Output the [x, y] coordinate of the center of the cell containing the given text.  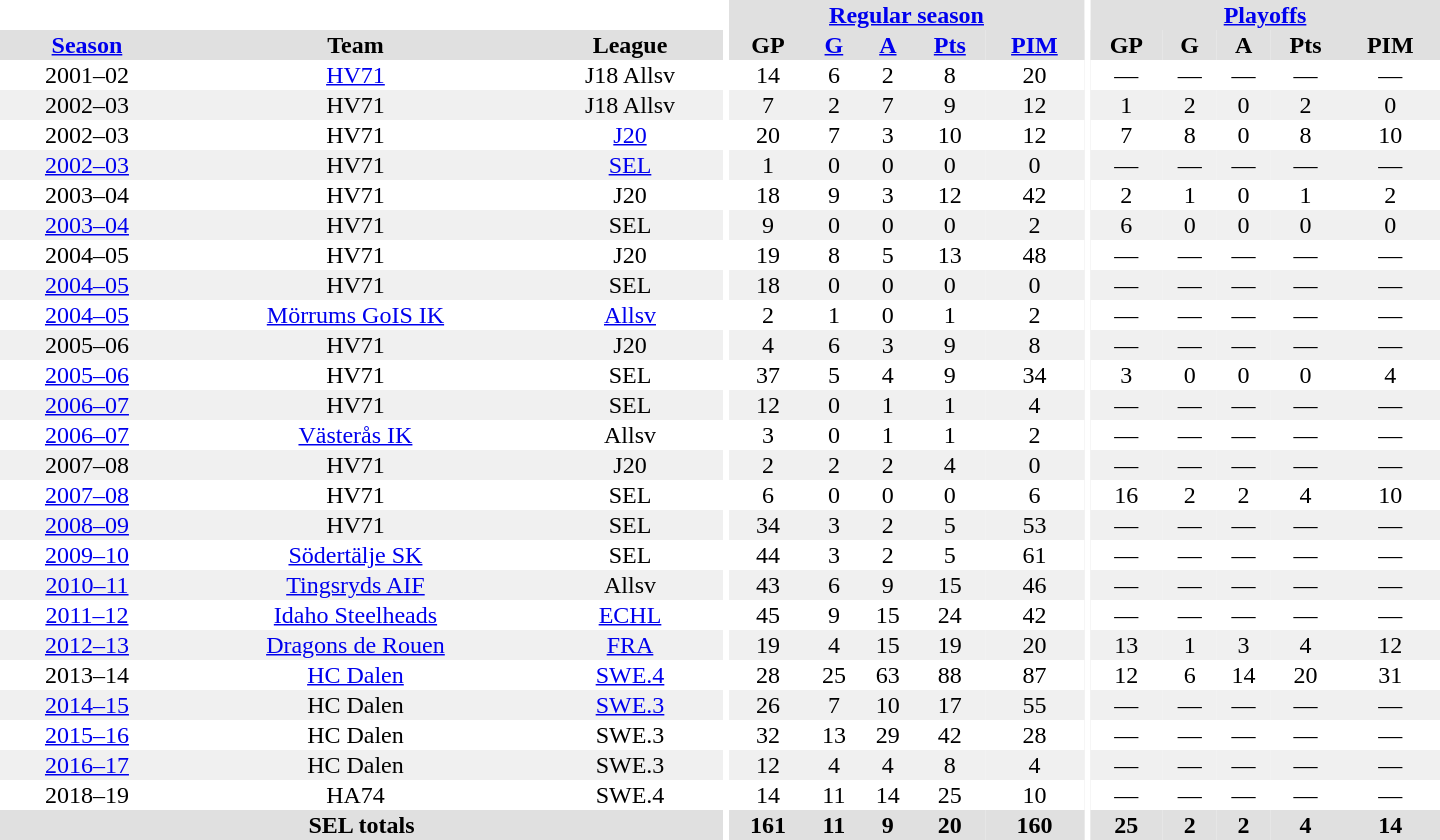
Västerås IK [356, 435]
53 [1034, 525]
ECHL [630, 615]
26 [768, 705]
2014–15 [87, 705]
2015–16 [87, 735]
48 [1034, 255]
Dragons de Rouen [356, 645]
FRA [630, 645]
24 [950, 615]
63 [888, 675]
SEL totals [362, 825]
League [630, 45]
44 [768, 555]
HA74 [356, 795]
88 [950, 675]
16 [1126, 495]
29 [888, 735]
37 [768, 375]
2010–11 [87, 585]
46 [1034, 585]
17 [950, 705]
61 [1034, 555]
Team [356, 45]
2018–19 [87, 795]
Södertälje SK [356, 555]
32 [768, 735]
2009–10 [87, 555]
Regular season [906, 15]
2016–17 [87, 765]
Season [87, 45]
2001–02 [87, 75]
55 [1034, 705]
160 [1034, 825]
43 [768, 585]
2008–09 [87, 525]
2013–14 [87, 675]
2011–12 [87, 615]
Idaho Steelheads [356, 615]
Mörrums GoIS IK [356, 315]
2012–13 [87, 645]
31 [1390, 675]
Tingsryds AIF [356, 585]
87 [1034, 675]
161 [768, 825]
45 [768, 615]
Playoffs [1265, 15]
